Scan for the cell matching the given text and deliver its (x, y) coordinate at center. 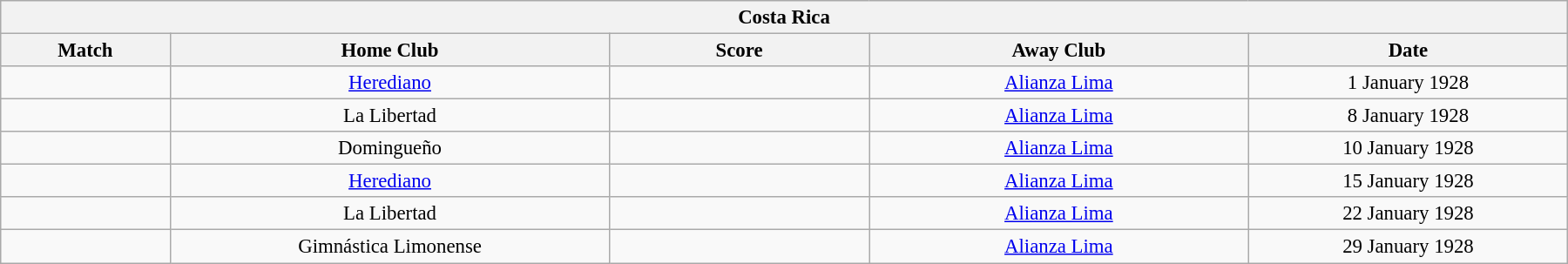
22 January 1928 (1408, 213)
29 January 1928 (1408, 247)
Date (1408, 50)
8 January 1928 (1408, 116)
Match (85, 50)
Score (739, 50)
Costa Rica (784, 17)
Away Club (1059, 50)
1 January 1928 (1408, 83)
Gimnástica Limonense (390, 247)
10 January 1928 (1408, 148)
15 January 1928 (1408, 181)
Home Club (390, 50)
Domingueño (390, 148)
